Pinpoint the cell where the given text exists, returning its [X, Y] midpoint coordinate. 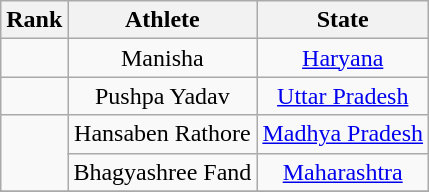
Hansaben Rathore [162, 134]
Haryana [343, 58]
Uttar Pradesh [343, 96]
Pushpa Yadav [162, 96]
Maharashtra [343, 172]
Manisha [162, 58]
Madhya Pradesh [343, 134]
Rank [34, 20]
Athlete [162, 20]
Bhagyashree Fand [162, 172]
State [343, 20]
